Locate the cell with the specified text and output its (X, Y) center coordinate. 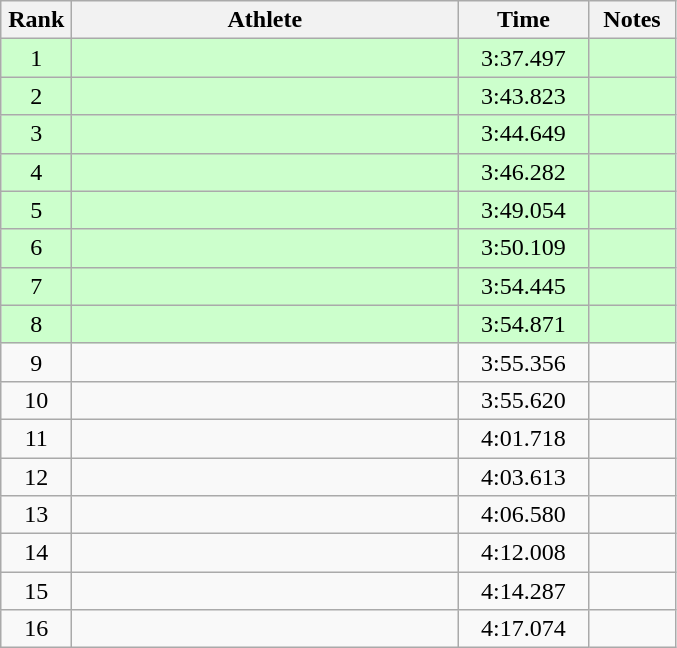
3:43.823 (524, 96)
3:54.871 (524, 324)
8 (36, 324)
10 (36, 400)
3:50.109 (524, 248)
4:01.718 (524, 438)
3:55.356 (524, 362)
3:37.497 (524, 58)
3:46.282 (524, 172)
2 (36, 96)
5 (36, 210)
14 (36, 553)
4:06.580 (524, 515)
4:12.008 (524, 553)
4 (36, 172)
16 (36, 629)
4:14.287 (524, 591)
3:44.649 (524, 134)
Time (524, 20)
6 (36, 248)
4:17.074 (524, 629)
13 (36, 515)
15 (36, 591)
12 (36, 477)
3:54.445 (524, 286)
3:49.054 (524, 210)
1 (36, 58)
9 (36, 362)
Athlete (265, 20)
4:03.613 (524, 477)
3:55.620 (524, 400)
11 (36, 438)
Notes (632, 20)
3 (36, 134)
7 (36, 286)
Rank (36, 20)
